Identify which cell holds the provided text, then report its (x, y) central coordinate. 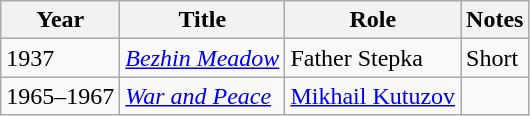
Notes (495, 20)
Bezhin Meadow (202, 58)
Role (373, 20)
1937 (60, 58)
Year (60, 20)
War and Peace (202, 96)
Short (495, 58)
1965–1967 (60, 96)
Father Stepka (373, 58)
Title (202, 20)
Mikhail Kutuzov (373, 96)
